Return the [X, Y] coordinate for the center point of the cell that contains the specified text.  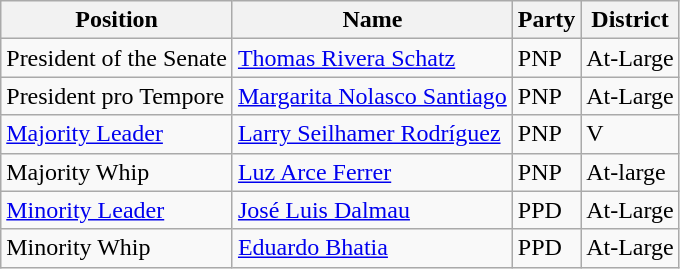
Party [546, 20]
At-large [630, 172]
Eduardo Bhatia [372, 248]
José Luis Dalmau [372, 210]
Name [372, 20]
Minority Whip [117, 248]
Margarita Nolasco Santiago [372, 96]
District [630, 20]
President pro Tempore [117, 96]
Minority Leader [117, 210]
Thomas Rivera Schatz [372, 58]
Majority Whip [117, 172]
V [630, 134]
Position [117, 20]
Luz Arce Ferrer [372, 172]
Larry Seilhamer Rodríguez [372, 134]
President of the Senate [117, 58]
Majority Leader [117, 134]
